Find where the given text appears and provide that cell's center as [X, Y] coordinate. 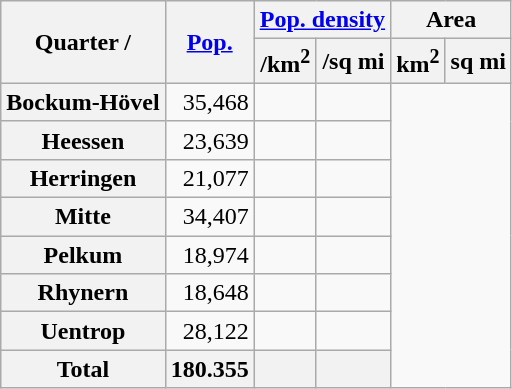
Bockum-Hövel [83, 102]
km2 [418, 62]
sq mi [478, 62]
/sq mi [353, 62]
Uentrop [83, 331]
Herringen [83, 178]
34,407 [210, 217]
Pop. [210, 42]
Area [452, 20]
Heessen [83, 140]
35,468 [210, 102]
Pelkum [83, 255]
23,639 [210, 140]
Rhynern [83, 293]
Mitte [83, 217]
Quarter / [83, 42]
18,648 [210, 293]
Total [83, 369]
180.355 [210, 369]
/km2 [285, 62]
21,077 [210, 178]
18,974 [210, 255]
28,122 [210, 331]
Pop. density [322, 20]
